Capture the cell that displays the provided text and extract its [X, Y] central coordinate. 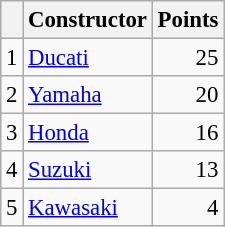
Kawasaki [88, 208]
13 [188, 170]
16 [188, 133]
20 [188, 95]
Ducati [88, 58]
Points [188, 20]
Suzuki [88, 170]
5 [12, 208]
3 [12, 133]
Constructor [88, 20]
25 [188, 58]
2 [12, 95]
Yamaha [88, 95]
1 [12, 58]
Honda [88, 133]
